Determine the (X, Y) coordinate at the center of the cell enclosing the given text.  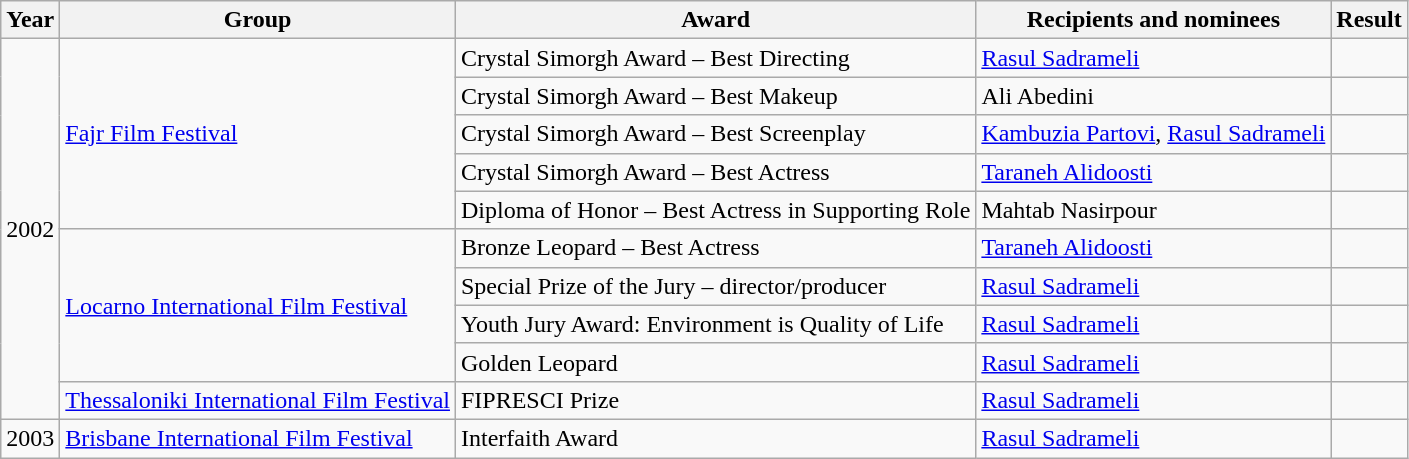
Bronze Leopard – Best Actress (715, 248)
Youth Jury Award: Environment is Quality of Life (715, 324)
Crystal Simorgh Award – Best Directing (715, 58)
Crystal Simorgh Award – Best Actress (715, 172)
Thessaloniki International Film Festival (258, 400)
Kambuzia Partovi, Rasul Sadrameli (1154, 134)
Interfaith Award (715, 438)
Ali Abedini (1154, 96)
2002 (30, 230)
Brisbane International Film Festival (258, 438)
Award (715, 20)
Crystal Simorgh Award – Best Screenplay (715, 134)
FIPRESCI Prize (715, 400)
Mahtab Nasirpour (1154, 210)
2003 (30, 438)
Group (258, 20)
Special Prize of the Jury – director/producer (715, 286)
Year (30, 20)
Golden Leopard (715, 362)
Diploma of Honor – Best Actress in Supporting Role (715, 210)
Recipients and nominees (1154, 20)
Result (1369, 20)
Locarno International Film Festival (258, 305)
Fajr Film Festival (258, 134)
Crystal Simorgh Award – Best Makeup (715, 96)
